Detect which cell encompasses the target text, then output its (x, y) center coordinate. 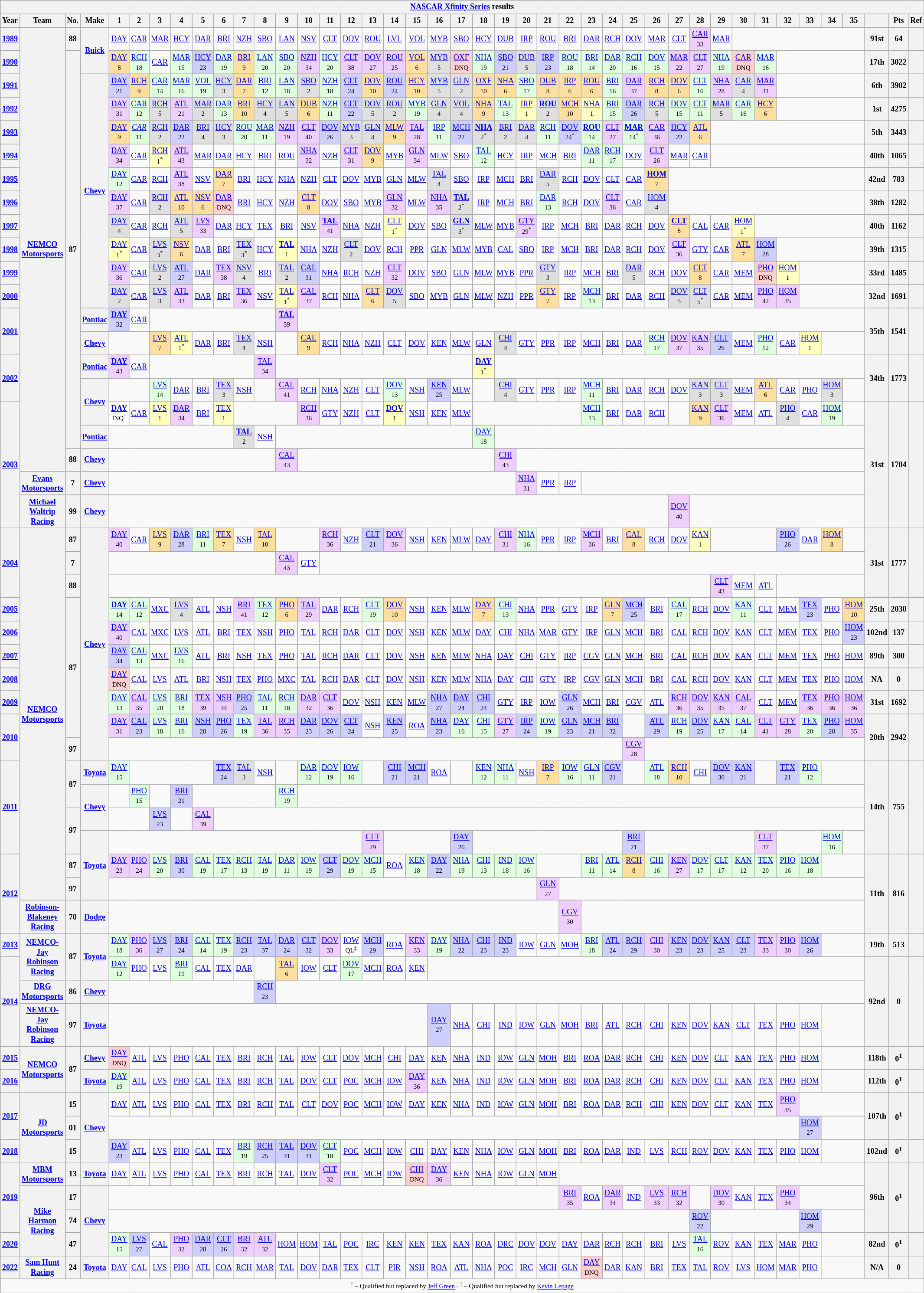
1065 (898, 156)
CHI16 (657, 866)
3443 (898, 132)
CLT18 (330, 1151)
CAR12 (139, 109)
6 (224, 21)
BRI24 (181, 945)
LAN18 (287, 85)
HOM19 (832, 413)
TAL16 (700, 1244)
DAY8 (119, 62)
LAN (287, 39)
DOV23 (700, 945)
CLT31 (351, 156)
† – Qualified but replaced by Jeff Green · ‡ – Qualified but replaced by Kevin Lepage (462, 1286)
GLN26 (570, 703)
DOV24* (570, 132)
LVS16 (181, 656)
GTY7 (548, 296)
1777 (898, 563)
TEX17 (224, 866)
70 (73, 917)
DUB5 (527, 62)
89th (877, 656)
28 (700, 21)
14th (877, 808)
RCH1* (160, 156)
CHI15 (484, 726)
31 (766, 21)
300 (898, 656)
NSH28 (203, 726)
MLW9 (395, 132)
PHO24 (139, 866)
39th (877, 249)
NSV4 (244, 273)
DOV1 (395, 413)
30 (743, 21)
IRP24 (527, 726)
11th (877, 894)
DAR32 (309, 703)
20th (877, 737)
GLN3* (461, 226)
N/A (877, 1267)
LVS4 (181, 609)
2942 (898, 737)
513 (898, 945)
2011 (10, 808)
TEX3* (244, 249)
CAL19 (203, 866)
CLT11 (700, 109)
CLT3 (722, 390)
DAY26 (461, 842)
GLN32 (395, 203)
32nd (877, 296)
DAR26 (634, 109)
KEN18 (417, 866)
1282 (898, 203)
CAL12 (139, 609)
1994 (10, 156)
KAN12 (743, 866)
42nd (877, 179)
CHI23 (484, 945)
TAL29 (309, 609)
TAL4 (439, 179)
MCH15 (373, 866)
20 (527, 21)
OXF10 (484, 85)
64 (898, 39)
29 (722, 21)
47 (73, 1244)
ATL7 (743, 249)
BRI30 (181, 866)
LVS23 (160, 819)
Team (42, 21)
RCH16 (634, 62)
CAR33 (700, 39)
DAR19 (224, 62)
NHA1 (592, 109)
KAN9 (700, 413)
CAR11 (139, 132)
DOV9 (373, 156)
NASCAR Xfinity Series results (462, 7)
Buick (95, 50)
GLN7 (612, 609)
NZH19 (287, 132)
2008 (10, 679)
TAL3 (244, 773)
CARDNQ (743, 62)
NHA22 (461, 945)
RCH29 (634, 945)
2018 (10, 1151)
CLT6 (373, 296)
MCH11 (592, 390)
KEN33 (417, 945)
TEX3 (224, 390)
DOV25 (700, 726)
MCH25 (634, 609)
DAY37 (119, 203)
HOM23 (854, 633)
ROU25 (395, 62)
2022 (10, 1267)
1773 (898, 378)
783 (898, 179)
CAL41 (287, 390)
TEX7 (224, 540)
DAR37 (634, 85)
GLN11 (592, 773)
CAR14 (160, 85)
TEX38 (224, 273)
LAN20 (265, 62)
Make (95, 21)
JD Motorsports (42, 1128)
Ref (916, 21)
DAR12 (309, 773)
BRI14 (592, 62)
BRI2 (506, 132)
KAN21 (743, 773)
KEN12 (484, 773)
DOV13 (395, 390)
CLT19 (373, 609)
LVS18 (160, 726)
22 (570, 21)
CAR4 (743, 85)
CAL9 (309, 343)
MAR15 (181, 62)
DAR22 (181, 132)
TAL12 (484, 156)
RCH9 (139, 85)
BRI41 (244, 609)
HOM8 (832, 540)
DAR4 (527, 132)
SBO21 (506, 62)
LAN5 (287, 109)
3 (160, 21)
PHO42 (766, 296)
ATL10 (181, 203)
HOM4 (657, 203)
1692 (898, 703)
DAY32 (119, 320)
1691 (898, 296)
2009 (10, 703)
CAL31 (309, 273)
ATL43 (181, 156)
2006 (10, 633)
CHI21 (395, 773)
19th (877, 945)
NHA2* (484, 132)
27 (679, 21)
2016 (10, 1081)
TEX12 (265, 609)
TAL37 (265, 945)
RCH13 (244, 866)
23 (592, 21)
CLT23 (743, 945)
DUB6 (309, 109)
TEX4 (244, 343)
1704 (898, 465)
MAR2 (203, 109)
1996 (10, 203)
2010 (10, 737)
1485 (898, 273)
CLT1* (395, 226)
PHO32 (181, 1244)
2007 (10, 656)
DAY14 (119, 609)
RCH32 (679, 1198)
5th (877, 132)
IRP11 (439, 132)
CLT22 (351, 109)
HOM16 (832, 842)
MAR31 (766, 85)
2019 (10, 1198)
CGV28 (634, 749)
4275 (898, 109)
Evans Motorsports (42, 483)
2020 (10, 1244)
DAR20 (612, 62)
ATL33 (181, 296)
2000 (10, 296)
BRI35 (570, 1198)
ATL24 (612, 945)
HCY20 (330, 62)
ATL14 (612, 866)
DAY16 (461, 726)
GTY27 (506, 726)
KAN11 (743, 609)
GTY28 (788, 726)
DAY24 (461, 703)
5 (203, 21)
26 (657, 21)
HOM3 (832, 390)
OXFDNQ (461, 62)
TAL31 (287, 1151)
2 (139, 21)
86 (73, 992)
1995 (10, 179)
ATL32 (265, 1244)
NHA23 (439, 726)
99 (73, 511)
KEN23 (679, 945)
816 (898, 894)
17th (877, 62)
35 (854, 21)
IRP6 (570, 85)
TEX33 (766, 945)
2013 (10, 945)
CAL8 (634, 540)
DAY4 (119, 226)
NZH11 (330, 109)
HOM10 (854, 609)
MCH22 (461, 132)
2005 (10, 609)
MAR14* (634, 132)
COA (224, 1267)
ROU20 (244, 132)
CAL13 (139, 656)
ROV22 (700, 1221)
DARDNQ (224, 203)
1997 (10, 226)
PHO16 (788, 866)
DAY13 (119, 703)
25th (877, 609)
HOM27 (810, 1128)
TEX39 (203, 703)
Robinson-Blakeney Racing (42, 917)
74 (73, 1221)
1541 (898, 331)
VOL (417, 39)
TAL6 (287, 969)
KAN17 (722, 726)
2001 (10, 331)
LVS1 (160, 413)
IND18 (506, 866)
CLT37 (766, 842)
CLT41 (766, 726)
DOV40 (679, 511)
35th (877, 331)
PHO6 (287, 609)
MAR11 (265, 132)
DOV27 (373, 62)
PHODNQ (766, 273)
HCY6 (766, 109)
34th (877, 378)
NSH34 (224, 703)
KAN25 (722, 945)
MYB3 (351, 132)
DRC (506, 1244)
HCY22 (679, 132)
Michael Waltrip Racing (42, 511)
SBO2 (309, 85)
No. (73, 21)
IND23 (506, 945)
CHI30 (657, 945)
GTY29* (527, 226)
NHA6 (506, 85)
1st (877, 109)
RCH35 (287, 726)
DAR24 (287, 945)
HOM7 (657, 179)
2014 (10, 1002)
CAR16 (743, 109)
2003 (10, 465)
ATL27 (181, 273)
GLN34 (417, 156)
RCH11 (548, 132)
107th (877, 1116)
DAY27 (439, 1025)
LVL (395, 39)
VOL19 (203, 85)
CAL23 (139, 726)
DAY9 (119, 132)
32 (788, 21)
LVS3* (160, 249)
LVS9 (160, 540)
25 (634, 21)
10 (309, 21)
2017 (10, 1116)
NHA28 (722, 85)
PHO34 (788, 1198)
BRI4 (203, 132)
33 (810, 21)
1162 (898, 226)
SBO17 (527, 85)
TEX1 (224, 413)
3022 (898, 62)
MBM Motorsports (42, 1175)
DAY22 (439, 866)
TAL13 (506, 109)
PHO28 (832, 726)
96th (877, 1198)
GTY3 (548, 273)
1989 (10, 39)
ATL29 (657, 726)
TAL34 (265, 367)
Mike Harmon Racing (42, 1221)
CLT21 (373, 540)
12 (351, 21)
2002 (10, 378)
9 (287, 21)
CLT5* (700, 296)
KAN1 (700, 540)
HCY10 (417, 85)
14 (395, 21)
NA (877, 679)
CHI24 (484, 703)
DRG Motorsports (42, 992)
DAYINQ† (119, 413)
TAL41 (330, 226)
MCH36 (592, 540)
CAL17 (679, 609)
755 (898, 808)
ATL38 (181, 179)
MYB19 (417, 109)
TAL39 (287, 320)
PIR (395, 1267)
MCH29 (373, 945)
1998 (10, 249)
CHI43 (506, 460)
GLN27 (548, 889)
ROU24 (395, 85)
Pts (898, 21)
HCY4 (265, 109)
1993 (10, 132)
KAN3 (700, 390)
IOWQL‡ (351, 945)
BRI12 (265, 85)
3902 (898, 85)
LVS7 (160, 343)
CHIDNQ (417, 1175)
TAL1* (287, 296)
ROU18 (570, 62)
CLT43 (722, 586)
MAR22 (679, 62)
1990 (10, 62)
137 (898, 633)
TAL11 (265, 703)
38th (877, 203)
82nd (877, 1244)
DOV33 (330, 945)
1 (119, 21)
DOV6 (679, 85)
DAY43 (119, 367)
CAL39 (203, 819)
RCH25 (265, 1151)
NHA35 (439, 203)
CGV21 (612, 773)
KEN27 (679, 866)
DOV37 (679, 343)
1991 (10, 85)
CLT40 (309, 132)
MAR5 (722, 109)
DOV36 (395, 540)
DAY2 (119, 296)
BRI10 (244, 109)
NHA32 (309, 156)
CLT2 (351, 249)
HOM18 (810, 866)
DUB (506, 39)
NHA9 (484, 109)
RCH10 (679, 773)
HOM28 (766, 249)
91st (877, 39)
HOM29 (810, 1221)
TAL19 (265, 866)
VOL4 (461, 109)
TAL10 (265, 540)
33rd (877, 273)
DOV35 (700, 703)
HOM26 (810, 945)
ROU14 (592, 132)
TEX24 (224, 773)
ATL1* (181, 343)
34 (832, 21)
PHO4 (788, 413)
1315 (898, 249)
Year (10, 21)
DUB8 (548, 85)
GLN2 (461, 85)
CAL35 (139, 703)
18 (484, 21)
8 (265, 21)
PHO35 (788, 1105)
Sam Hunt Racing (42, 1267)
BRI15 (612, 109)
2004 (10, 563)
2030 (898, 609)
NHA16 (527, 540)
CGV30 (570, 917)
ATL21 (181, 109)
IRP1 (527, 109)
PHO15 (139, 796)
ROU6 (592, 85)
NHA31 (527, 483)
19 (506, 21)
CLT17 (722, 866)
MCH10 (570, 109)
TEX21 (788, 773)
1999 (10, 273)
PHO25 (244, 703)
16 (439, 21)
4 (181, 21)
ATL18 (657, 773)
112th (877, 1081)
BRI9 (244, 62)
CLT38 (351, 62)
TAL28 (417, 132)
DOV31 (309, 1151)
NZH34 (309, 62)
DAY21 (119, 85)
118th (877, 1058)
CHI31 (506, 540)
LVS2 (160, 273)
NZH18 (330, 85)
ATL5 (181, 226)
HOM36 (854, 703)
VOL6 (417, 62)
Dodge (95, 917)
21 (548, 21)
TEX23 (810, 609)
IRP23 (548, 62)
SBO20 (287, 62)
2015 (10, 1058)
92nd (877, 1002)
CAR36 (657, 132)
HCY23 (203, 62)
11 (330, 21)
DAY7 (484, 609)
2012 (10, 894)
HOM1* (743, 226)
TAL36 (265, 726)
1992 (10, 109)
DAR23 (309, 726)
TAL2* (461, 203)
CLT16 (700, 85)
6th (877, 85)
LVS14 (160, 390)
LVS3 (160, 296)
NHA11 (506, 773)
NHA27 (439, 703)
PHO30 (788, 945)
TAL1 (287, 249)
GLN23 (570, 726)
IRP7 (548, 773)
